Return the (X, Y) coordinate for the center point of the cell that contains the specified text.  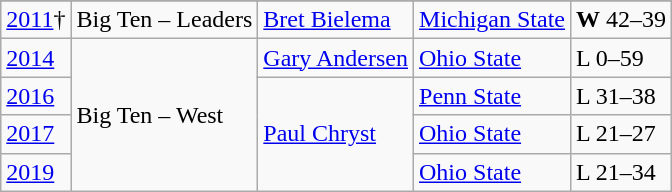
2014 (36, 58)
Big Ten – West (164, 115)
L 0–59 (622, 58)
2017 (36, 134)
Penn State (492, 96)
2011† (36, 20)
Paul Chryst (336, 134)
Michigan State (492, 20)
Gary Andersen (336, 58)
W 42–39 (622, 20)
Bret Bielema (336, 20)
L 21–27 (622, 134)
L 31–38 (622, 96)
L 21–34 (622, 172)
2016 (36, 96)
Big Ten – Leaders (164, 20)
2019 (36, 172)
